Provide the [x, y] coordinate of the cell's center where the given text is located.  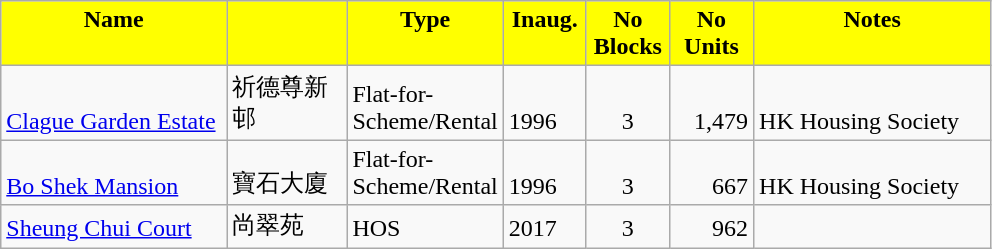
祈德尊新邨 [287, 103]
HOS [425, 226]
667 [711, 172]
Bo Shek Mansion [114, 172]
No Units [711, 34]
Name [114, 34]
Clague Garden Estate [114, 103]
Notes [872, 34]
寶石大廈 [287, 172]
Inaug. [544, 34]
1,479 [711, 103]
Type [425, 34]
2017 [544, 226]
No Blocks [628, 34]
尚翠苑 [287, 226]
962 [711, 226]
Sheung Chui Court [114, 226]
